Extract the [x, y] coordinate from the center of the cell holding the provided text.  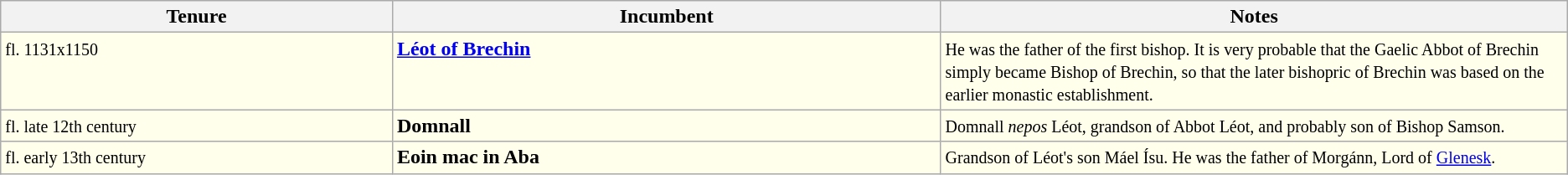
Léot of Brechin [667, 71]
Notes [1254, 17]
Tenure [197, 17]
Domnall [667, 126]
Grandson of Léot's son Máel Ísu. He was the father of Morgánn, Lord of Glenesk. [1254, 157]
Incumbent [667, 17]
fl. early 13th century [197, 157]
Eoin mac in Aba [667, 157]
fl. 1131x1150 [197, 71]
fl. late 12th century [197, 126]
Domnall nepos Léot, grandson of Abbot Léot, and probably son of Bishop Samson. [1254, 126]
